Capture the cell that displays the provided text and extract its (X, Y) central coordinate. 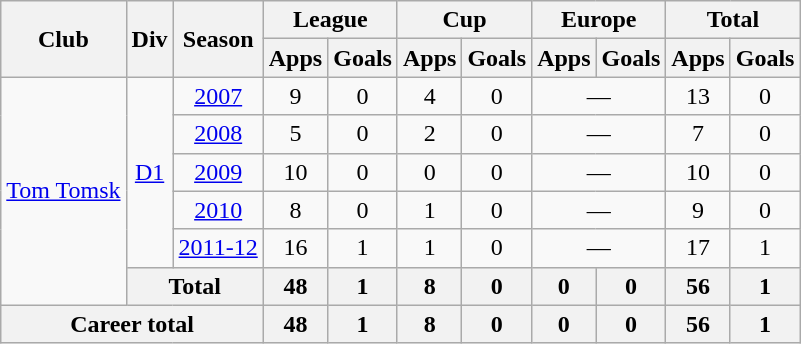
2010 (218, 210)
Tom Tomsk (64, 191)
2 (429, 134)
League (330, 20)
2007 (218, 96)
2009 (218, 172)
7 (698, 134)
Club (64, 39)
13 (698, 96)
Season (218, 39)
2008 (218, 134)
4 (429, 96)
2011-12 (218, 248)
Cup (464, 20)
Career total (132, 324)
17 (698, 248)
Europe (599, 20)
5 (295, 134)
16 (295, 248)
Div (150, 39)
D1 (150, 172)
